Detect which cell encompasses the target text, then output its [x, y] center coordinate. 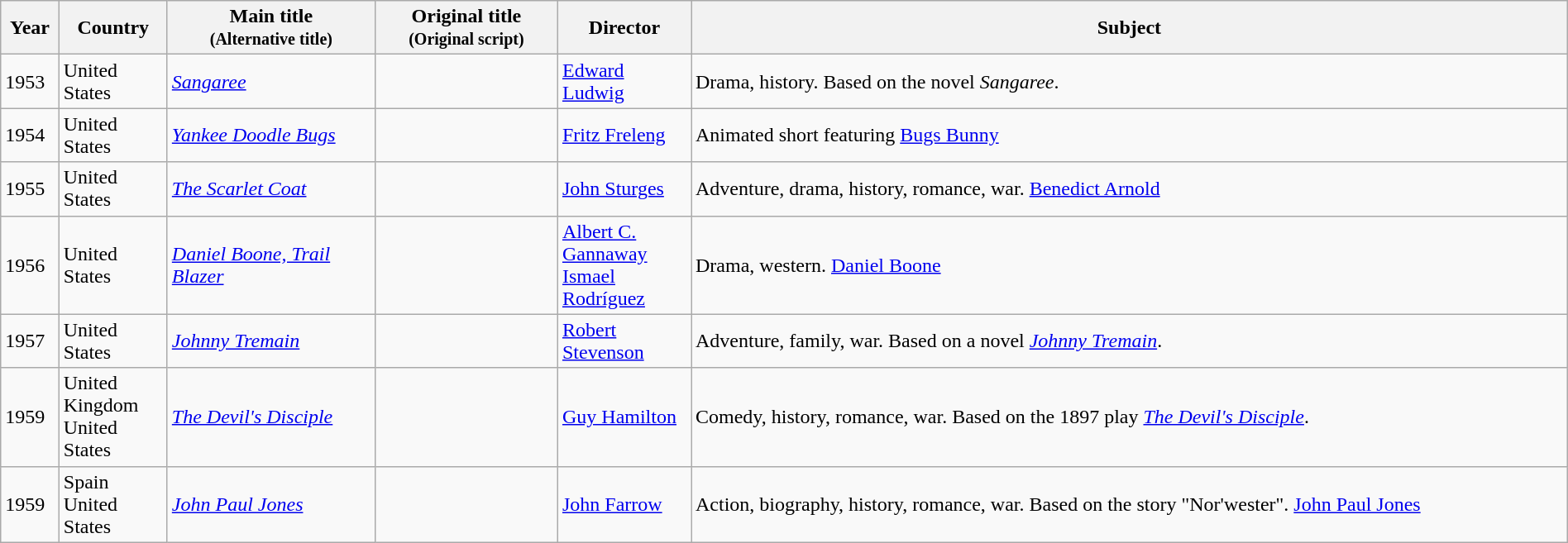
Original title(Original script) [466, 28]
Adventure, family, war. Based on a novel Johnny Tremain. [1130, 341]
United KingdomUnited States [112, 417]
Sangaree [271, 81]
1953 [30, 81]
Animated short featuring Bugs Bunny [1130, 136]
Drama, western. Daniel Boone [1130, 264]
Albert C. GannawayIsmael Rodríguez [624, 264]
1956 [30, 264]
1957 [30, 341]
Yankee Doodle Bugs [271, 136]
Drama, history. Based on the novel Sangaree. [1130, 81]
Guy Hamilton [624, 417]
Main title(Alternative title) [271, 28]
Robert Stevenson [624, 341]
Johnny Tremain [271, 341]
Director [624, 28]
Action, biography, history, romance, war. Based on the story "Nor'wester". John Paul Jones [1130, 504]
SpainUnited States [112, 504]
John Sturges [624, 188]
The Scarlet Coat [271, 188]
Daniel Boone, Trail Blazer [271, 264]
Comedy, history, romance, war. Based on the 1897 play The Devil's Disciple. [1130, 417]
Adventure, drama, history, romance, war. Benedict Arnold [1130, 188]
John Paul Jones [271, 504]
Year [30, 28]
Edward Ludwig [624, 81]
Subject [1130, 28]
1955 [30, 188]
John Farrow [624, 504]
Country [112, 28]
The Devil's Disciple [271, 417]
Fritz Freleng [624, 136]
1954 [30, 136]
